Return [X, Y] of the center of cell containing provided text 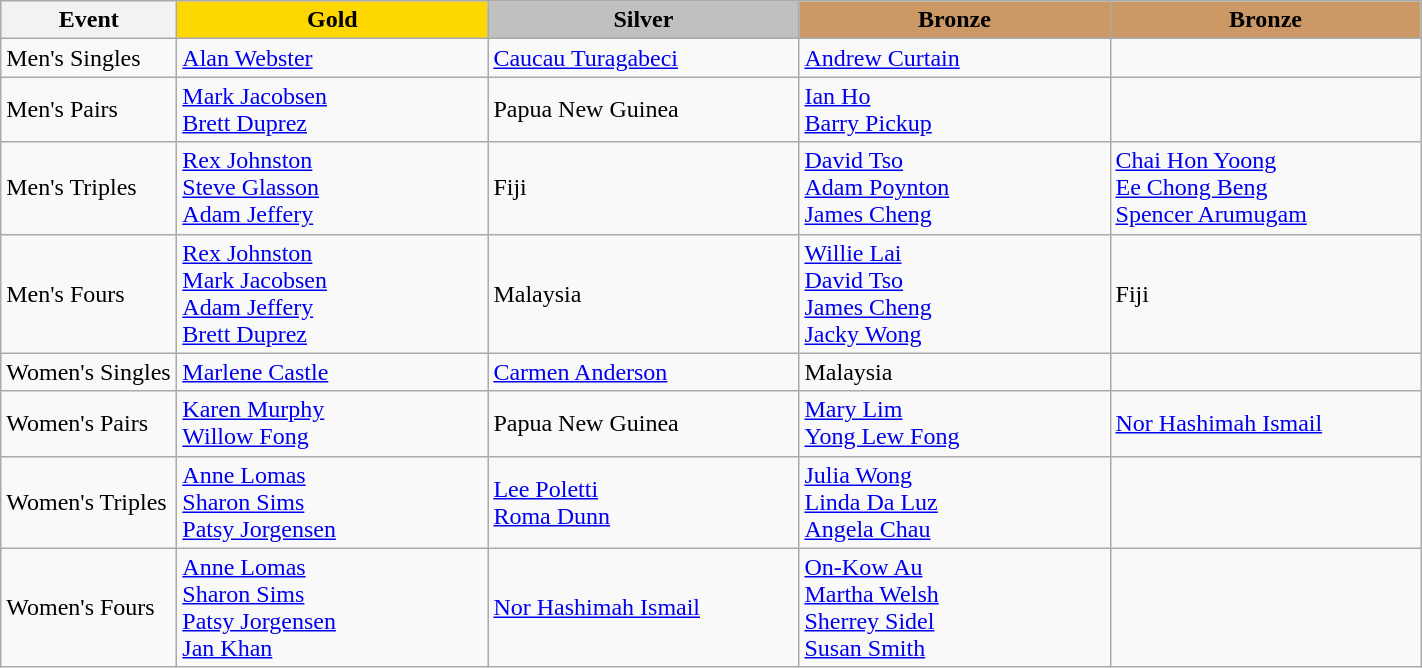
Event [89, 20]
Women's Pairs [89, 424]
Andrew Curtain [954, 58]
Lee PolettiRoma Dunn [644, 502]
Silver [644, 20]
Anne Lomas Sharon SimsPatsy Jorgensen [332, 502]
Women's Singles [89, 372]
Caucau Turagabeci [644, 58]
Men's Singles [89, 58]
Willie LaiDavid TsoJames ChengJacky Wong [954, 294]
Carmen Anderson [644, 372]
Rex JohnstonMark JacobsenAdam JefferyBrett Duprez [332, 294]
Karen Murphy Willow Fong [332, 424]
Mark JacobsenBrett Duprez [332, 110]
Men's Pairs [89, 110]
Marlene Castle [332, 372]
Mary LimYong Lew Fong [954, 424]
On-Kow AuMartha WelshSherrey SidelSusan Smith [954, 608]
Rex JohnstonSteve GlassonAdam Jeffery [332, 188]
Men's Fours [89, 294]
Julia WongLinda Da LuzAngela Chau [954, 502]
Gold [332, 20]
Ian HoBarry Pickup [954, 110]
Chai Hon YoongEe Chong BengSpencer Arumugam [1266, 188]
Women's Triples [89, 502]
Women's Fours [89, 608]
Alan Webster [332, 58]
David TsoAdam PoyntonJames Cheng [954, 188]
Men's Triples [89, 188]
Anne LomasSharon SimsPatsy JorgensenJan Khan [332, 608]
